Locate the cell with the specified text and output its (x, y) center coordinate. 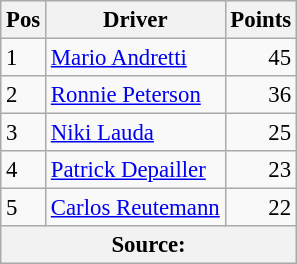
5 (24, 208)
3 (24, 133)
Niki Lauda (136, 133)
25 (260, 133)
Driver (136, 20)
2 (24, 95)
4 (24, 170)
45 (260, 58)
Mario Andretti (136, 58)
36 (260, 95)
23 (260, 170)
Points (260, 20)
Carlos Reutemann (136, 208)
1 (24, 58)
Pos (24, 20)
Patrick Depailler (136, 170)
Ronnie Peterson (136, 95)
22 (260, 208)
Source: (149, 245)
